From the cell containing the given text, extract its center point as (X, Y) coordinate. 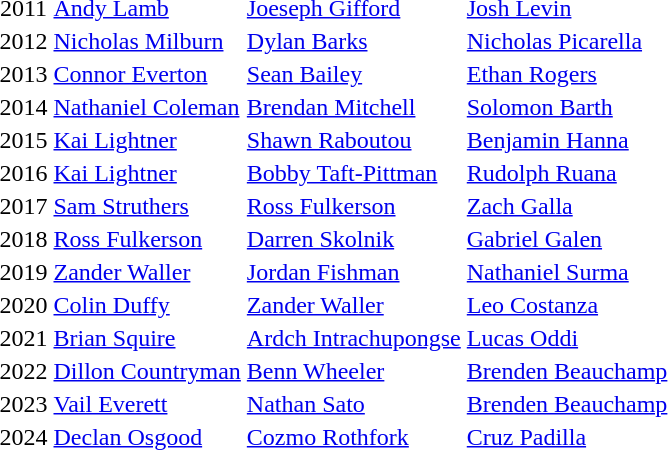
Jordan Fishman (354, 272)
Nicholas Milburn (147, 41)
Brian Squire (147, 338)
Darren Skolnik (354, 239)
Benn Wheeler (354, 371)
Shawn Raboutou (354, 140)
Nathan Sato (354, 404)
Dylan Barks (354, 41)
Brendan Mitchell (354, 107)
Nathaniel Coleman (147, 107)
Dillon Countryman (147, 371)
Colin Duffy (147, 305)
Bobby Taft-Pittman (354, 173)
Sean Bailey (354, 74)
Vail Everett (147, 404)
Connor Everton (147, 74)
Sam Struthers (147, 206)
Ardch Intrachupongse (354, 338)
